For the text-containing cell, return its midpoint in (X, Y) coordinate format. 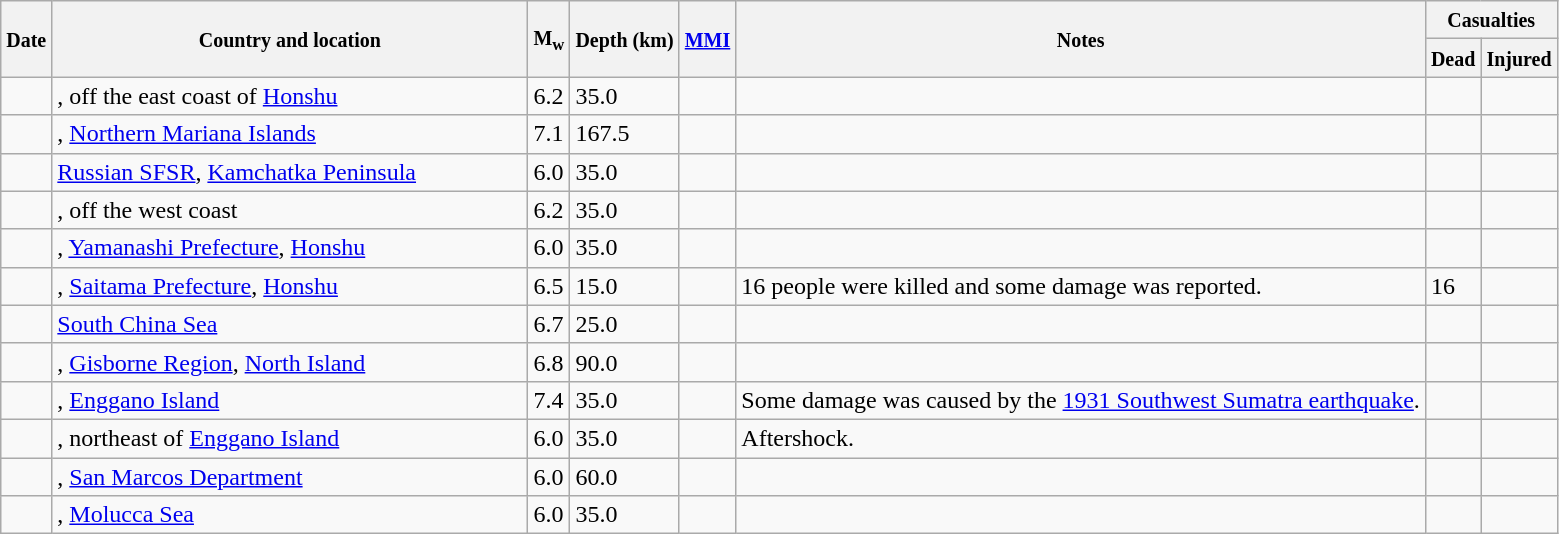
6.8 (549, 362)
Some damage was caused by the 1931 Southwest Sumatra earthquake. (1081, 400)
Notes (1081, 39)
, Enggano Island (290, 400)
6.5 (549, 286)
, off the west coast (290, 210)
MMI (708, 39)
Mw (549, 39)
Country and location (290, 39)
167.5 (624, 134)
25.0 (624, 324)
Dead (1453, 58)
Aftershock. (1081, 438)
6.7 (549, 324)
, Saitama Prefecture, Honshu (290, 286)
Injured (1519, 58)
, northeast of Enggano Island (290, 438)
, Northern Mariana Islands (290, 134)
90.0 (624, 362)
, Molucca Sea (290, 515)
, San Marcos Department (290, 477)
, Gisborne Region, North Island (290, 362)
7.4 (549, 400)
, Yamanashi Prefecture, Honshu (290, 248)
Depth (km) (624, 39)
15.0 (624, 286)
Date (26, 39)
16 (1453, 286)
Russian SFSR, Kamchatka Peninsula (290, 172)
16 people were killed and some damage was reported. (1081, 286)
7.1 (549, 134)
South China Sea (290, 324)
60.0 (624, 477)
, off the east coast of Honshu (290, 96)
Casualties (1491, 20)
